Detect which cell encompasses the target text, then output its (x, y) center coordinate. 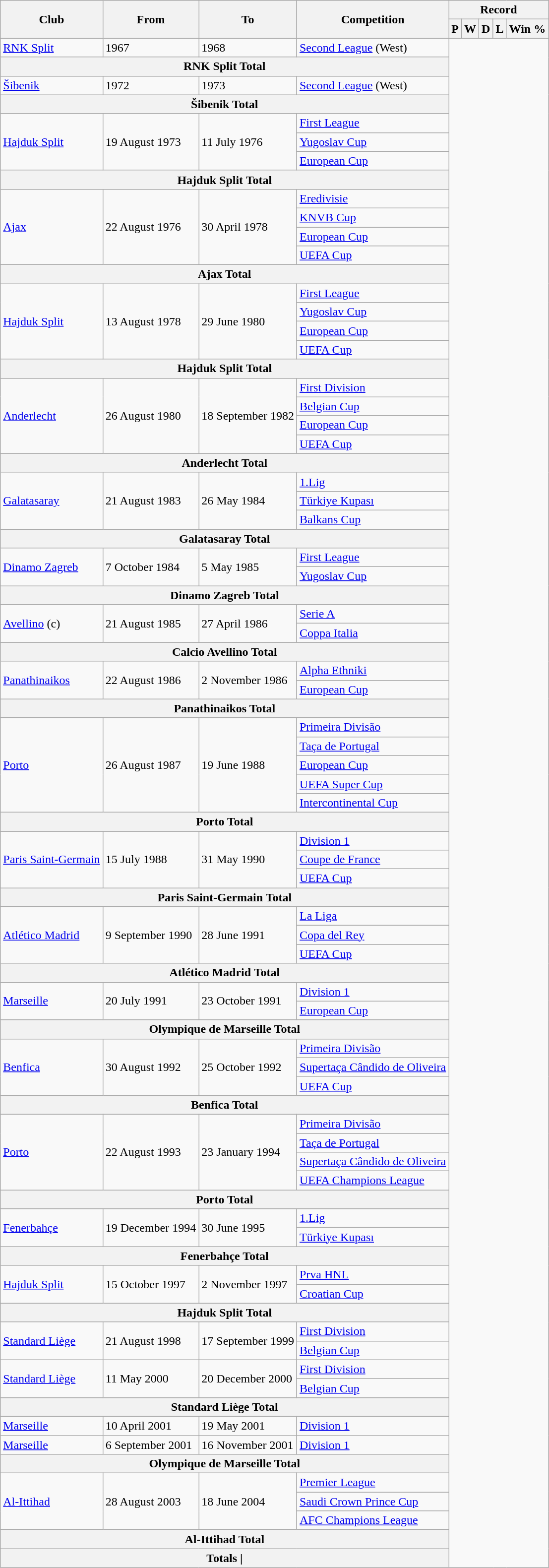
2 November 1986 (248, 680)
26 May 1984 (248, 501)
Fenerbahçe (52, 1228)
26 August 1987 (151, 765)
22 August 1986 (151, 680)
Dinamo Zagreb (52, 567)
Copa del Rey (372, 935)
D (486, 29)
22 August 1976 (151, 227)
Coppa Italia (372, 633)
RNK Split Total (225, 66)
21 August 1983 (151, 501)
28 August 2003 (151, 1502)
30 August 1992 (151, 1067)
20 July 1991 (151, 1001)
15 July 1988 (151, 860)
22 August 1993 (151, 1152)
Anderlecht (52, 416)
UEFA Super Cup (372, 784)
To (248, 19)
1973 (248, 85)
RNK Split (52, 48)
Premier League (372, 1483)
Competition (372, 19)
Šibenik (52, 85)
29 June 1980 (248, 321)
25 October 1992 (248, 1067)
P (455, 29)
Win % (528, 29)
Anderlecht Total (225, 463)
19 August 1973 (151, 142)
Avellino (c) (52, 624)
26 August 1980 (151, 416)
20 December 2000 (248, 1379)
Al-Ittihad Total (225, 1539)
Croatian Cup (372, 1294)
Standard Liège Total (225, 1407)
31 May 1990 (248, 860)
Atlético Madrid Total (225, 973)
Ajax (52, 227)
Ajax Total (225, 274)
18 September 1982 (248, 416)
19 May 2001 (248, 1426)
18 June 2004 (248, 1502)
11 May 2000 (151, 1379)
Atlético Madrid (52, 935)
Serie A (372, 614)
28 June 1991 (248, 935)
Galatasaray (52, 501)
Balkans Cup (372, 519)
Totals | (225, 1558)
17 September 1999 (248, 1341)
W (470, 29)
Club (52, 19)
30 April 1978 (248, 227)
Intercontinental Cup (372, 803)
1968 (248, 48)
Saudi Crown Prince Cup (372, 1502)
21 August 1985 (151, 624)
Šibenik Total (225, 104)
Alpha Ethniki (372, 671)
Coupe de France (372, 860)
La Liga (372, 916)
Paris Saint-Germain (52, 860)
Fenerbahçe Total (225, 1256)
1967 (151, 48)
11 July 1976 (248, 142)
Eredivisie (372, 198)
21 August 1998 (151, 1341)
UEFA Champions League (372, 1181)
30 June 1995 (248, 1228)
Benfica (52, 1067)
Dinamo Zagreb Total (225, 595)
Prva HNL (372, 1275)
2 November 1997 (248, 1284)
Calcio Avellino Total (225, 652)
Benfica Total (225, 1105)
19 December 1994 (151, 1228)
Paris Saint-Germain Total (225, 897)
7 October 1984 (151, 567)
1972 (151, 85)
Galatasaray Total (225, 538)
23 October 1991 (248, 1001)
5 May 1985 (248, 567)
Al-Ittihad (52, 1502)
KNVB Cup (372, 217)
23 January 1994 (248, 1152)
16 November 2001 (248, 1445)
Record (499, 10)
L (500, 29)
Panathinaikos Total (225, 708)
9 September 1990 (151, 935)
From (151, 19)
6 September 2001 (151, 1445)
10 April 2001 (151, 1426)
AFC Champions League (372, 1520)
13 August 1978 (151, 321)
15 October 1997 (151, 1284)
19 June 1988 (248, 765)
Panathinaikos (52, 680)
27 April 1986 (248, 624)
